Return (X, Y) of the center of cell containing provided text 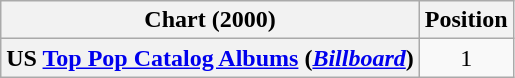
Position (466, 20)
1 (466, 58)
US Top Pop Catalog Albums (Billboard) (210, 58)
Chart (2000) (210, 20)
